Detect which cell encompasses the target text, then output its [X, Y] center coordinate. 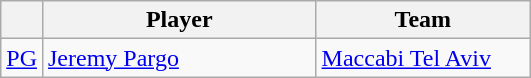
PG [22, 58]
Team [423, 20]
Maccabi Tel Aviv [423, 58]
Jeremy Pargo [179, 58]
Player [179, 20]
